Search for the cell housing the specified text and yield its [x, y] center coordinate. 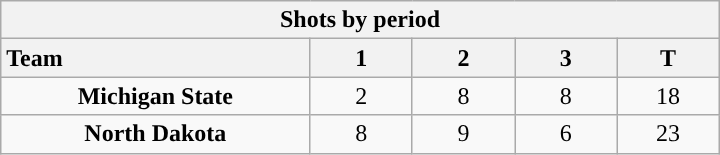
Shots by period [360, 20]
North Dakota [156, 134]
9 [463, 134]
T [668, 58]
6 [566, 134]
3 [566, 58]
18 [668, 96]
Michigan State [156, 96]
1 [361, 58]
Team [156, 58]
23 [668, 134]
